Output the [x, y] coordinate of the center of the cell containing the given text.  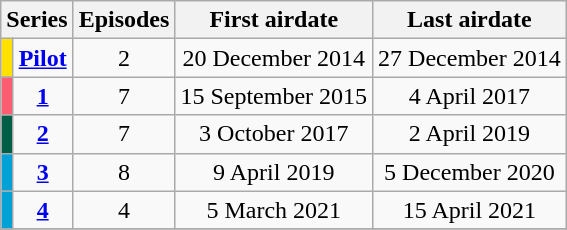
4 April 2017 [470, 96]
Pilot [42, 58]
3 October 2017 [274, 134]
9 April 2019 [274, 172]
27 December 2014 [470, 58]
15 April 2021 [470, 210]
15 September 2015 [274, 96]
5 December 2020 [470, 172]
1 [42, 96]
Episodes [124, 20]
3 [42, 172]
Last airdate [470, 20]
Series [37, 20]
2 April 2019 [470, 134]
5 March 2021 [274, 210]
First airdate [274, 20]
8 [124, 172]
20 December 2014 [274, 58]
